Scan for the cell matching the given text and deliver its (x, y) coordinate at center. 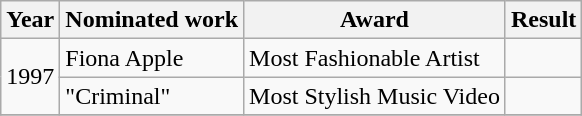
"Criminal" (152, 96)
Most Stylish Music Video (375, 96)
1997 (30, 77)
Year (30, 20)
Fiona Apple (152, 58)
Nominated work (152, 20)
Award (375, 20)
Most Fashionable Artist (375, 58)
Result (543, 20)
